For the text-containing cell, return its midpoint in (x, y) coordinate format. 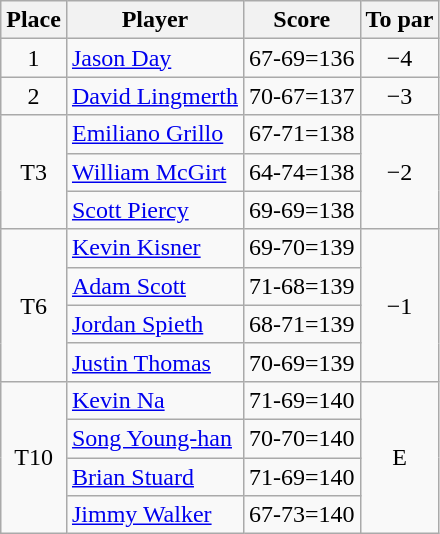
Place (34, 20)
Score (302, 20)
1 (34, 58)
67-71=138 (302, 134)
Jason Day (154, 58)
69-70=139 (302, 248)
T6 (34, 305)
T10 (34, 457)
70-69=139 (302, 362)
71-68=139 (302, 286)
Song Young-han (154, 438)
−2 (400, 172)
−3 (400, 96)
William McGirt (154, 172)
67-73=140 (302, 515)
Brian Stuard (154, 477)
67-69=136 (302, 58)
E (400, 457)
Kevin Na (154, 400)
To par (400, 20)
70-67=137 (302, 96)
Adam Scott (154, 286)
−4 (400, 58)
David Lingmerth (154, 96)
2 (34, 96)
Emiliano Grillo (154, 134)
69-69=138 (302, 210)
T3 (34, 172)
Kevin Kisner (154, 248)
Scott Piercy (154, 210)
Player (154, 20)
Jordan Spieth (154, 324)
Jimmy Walker (154, 515)
−1 (400, 305)
64-74=138 (302, 172)
70-70=140 (302, 438)
68-71=139 (302, 324)
Justin Thomas (154, 362)
